Output the [X, Y] coordinate of the center of the cell containing the given text.  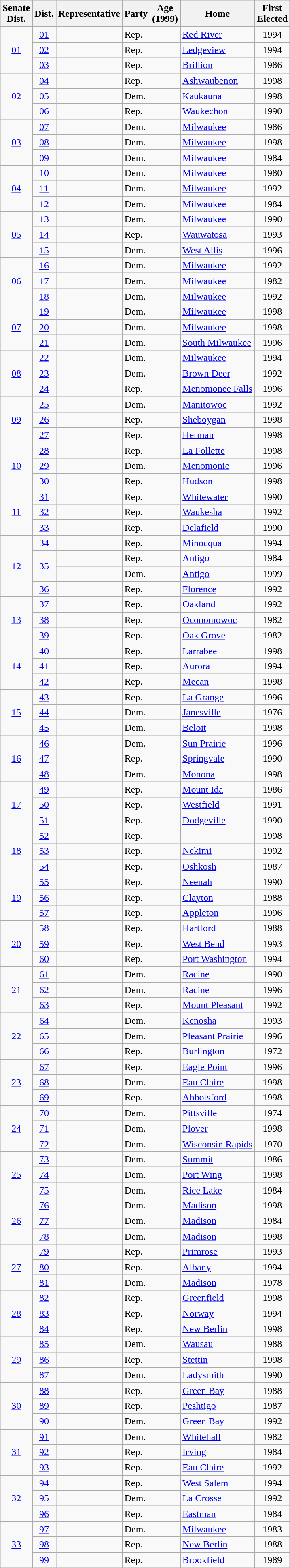
Herman [218, 435]
45 [44, 728]
67 [44, 1067]
Menomonie [218, 466]
Peshtigo [218, 1406]
Appleton [218, 913]
42 [44, 681]
98 [44, 1545]
Waukechon [218, 111]
Mecan [218, 681]
Menomonee Falls [218, 389]
Wausau [218, 1344]
89 [44, 1406]
West Salem [218, 1483]
1980 [273, 173]
Aurora [218, 666]
1974 [273, 1113]
South Milwaukee [218, 343]
54 [44, 866]
Pleasant Prairie [218, 1036]
39 [44, 635]
Mount Pleasant [218, 1005]
Port Washington [218, 959]
93 [44, 1468]
Larrabee [218, 651]
97 [44, 1529]
52 [44, 836]
Brown Deer [218, 373]
Monona [218, 774]
Delafield [218, 528]
Port Wing [218, 1174]
Brookfield [218, 1560]
50 [44, 805]
Rice Lake [218, 1190]
60 [44, 959]
46 [44, 743]
68 [44, 1082]
69 [44, 1098]
Ladysmith [218, 1375]
36 [44, 589]
64 [44, 1021]
1972 [273, 1051]
95 [44, 1498]
57 [44, 913]
Janesville [218, 713]
66 [44, 1051]
Red River [218, 34]
34 [44, 543]
Wisconsin Rapids [218, 1144]
58 [44, 928]
Oakland [218, 604]
Kaukauna [218, 96]
Age(1999) [165, 14]
83 [44, 1313]
Pittsville [218, 1113]
West Bend [218, 944]
Plover [218, 1128]
84 [44, 1329]
Hudson [218, 481]
91 [44, 1437]
1983 [273, 1529]
Beloit [218, 728]
78 [44, 1236]
62 [44, 990]
Summit [218, 1159]
63 [44, 1005]
56 [44, 897]
Clayton [218, 897]
74 [44, 1174]
71 [44, 1128]
94 [44, 1483]
Kenosha [218, 1021]
Primrose [218, 1252]
38 [44, 620]
Minocqua [218, 543]
Whitewater [218, 497]
77 [44, 1221]
55 [44, 882]
87 [44, 1375]
La Follette [218, 451]
Home [218, 14]
96 [44, 1514]
Hartford [218, 928]
61 [44, 974]
59 [44, 944]
1989 [273, 1560]
49 [44, 789]
1976 [273, 713]
Representative [89, 14]
Burlington [218, 1051]
Mount Ida [218, 789]
37 [44, 604]
92 [44, 1452]
FirstElected [273, 14]
Manitowoc [218, 404]
Ledgeview [218, 50]
Waukesha [218, 512]
1978 [273, 1283]
Florence [218, 589]
35 [44, 566]
65 [44, 1036]
73 [44, 1159]
1999 [273, 574]
81 [44, 1283]
Dodgeville [218, 820]
Oconomowoc [218, 620]
80 [44, 1267]
70 [44, 1113]
86 [44, 1360]
Oak Grove [218, 635]
53 [44, 851]
88 [44, 1390]
72 [44, 1144]
Party [136, 14]
Eastman [218, 1514]
Wauwatosa [218, 235]
Westfield [218, 805]
Sun Prairie [218, 743]
Stettin [218, 1360]
85 [44, 1344]
1970 [273, 1144]
Eagle Point [218, 1067]
Sheboygan [218, 419]
Dist. [44, 14]
41 [44, 666]
44 [44, 713]
79 [44, 1252]
La Crosse [218, 1498]
82 [44, 1298]
51 [44, 820]
Brillion [218, 65]
76 [44, 1206]
La Grange [218, 697]
Abbotsford [218, 1098]
Whitehall [218, 1437]
43 [44, 697]
Irving [218, 1452]
99 [44, 1560]
Oshkosh [218, 866]
Ashwaubenon [218, 81]
40 [44, 651]
Springvale [218, 759]
47 [44, 759]
90 [44, 1421]
Greenfield [218, 1298]
Albany [218, 1267]
Norway [218, 1313]
48 [44, 774]
Nekimi [218, 851]
75 [44, 1190]
West Allis [218, 250]
1991 [273, 805]
SenateDist. [16, 14]
Neenah [218, 882]
